Locate the cell with the specified text and output its (x, y) center coordinate. 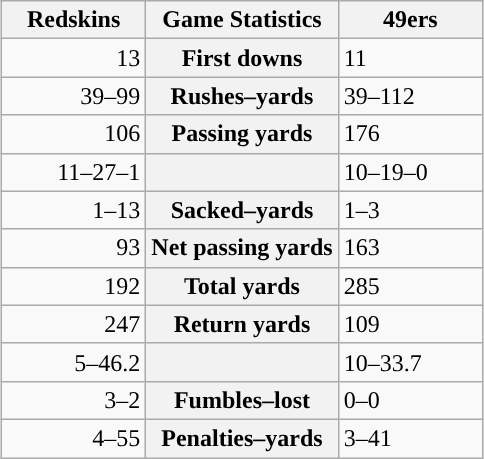
3–2 (73, 400)
1–13 (73, 210)
247 (73, 324)
1–3 (410, 210)
3–41 (410, 438)
285 (410, 286)
13 (73, 58)
109 (410, 324)
39–112 (410, 96)
11–27–1 (73, 172)
163 (410, 248)
49ers (410, 20)
Return yards (242, 324)
93 (73, 248)
Net passing yards (242, 248)
5–46.2 (73, 362)
Sacked–yards (242, 210)
4–55 (73, 438)
39–99 (73, 96)
Game Statistics (242, 20)
Redskins (73, 20)
Penalties–yards (242, 438)
Passing yards (242, 134)
Total yards (242, 286)
11 (410, 58)
Rushes–yards (242, 96)
0–0 (410, 400)
176 (410, 134)
Fumbles–lost (242, 400)
First downs (242, 58)
10–19–0 (410, 172)
192 (73, 286)
10–33.7 (410, 362)
106 (73, 134)
